Detect which cell encompasses the target text, then output its (X, Y) center coordinate. 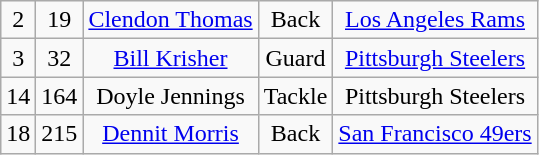
18 (18, 134)
215 (60, 134)
Dennit Morris (170, 134)
Clendon Thomas (170, 20)
Bill Krisher (170, 58)
164 (60, 96)
Guard (296, 58)
Los Angeles Rams (435, 20)
32 (60, 58)
3 (18, 58)
Doyle Jennings (170, 96)
14 (18, 96)
2 (18, 20)
Tackle (296, 96)
19 (60, 20)
San Francisco 49ers (435, 134)
